For the text-containing cell, return its midpoint in (x, y) coordinate format. 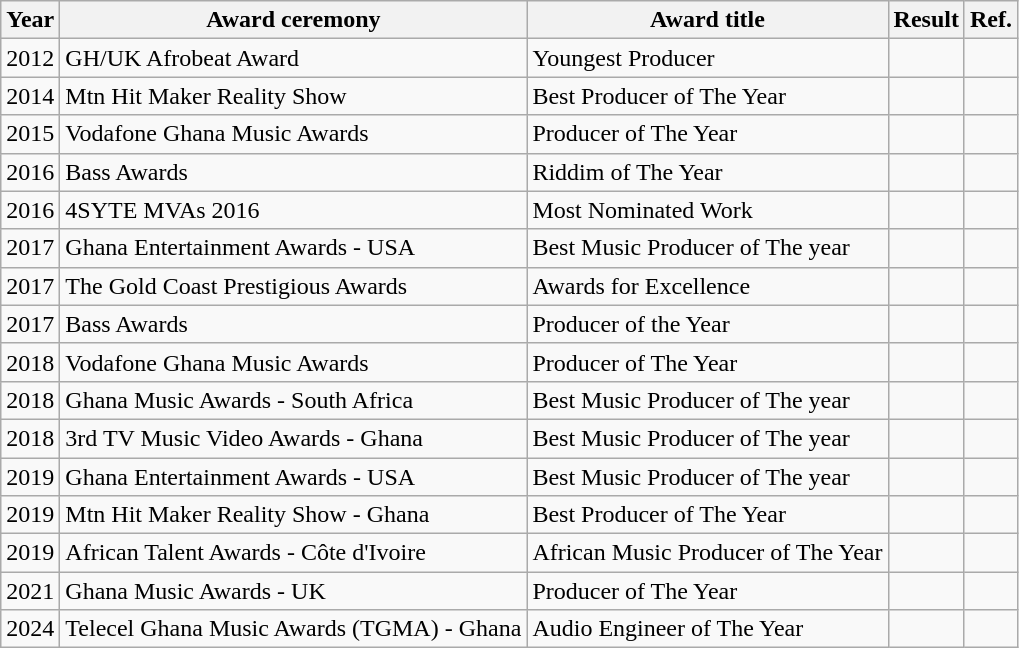
3rd TV Music Video Awards - Ghana (294, 438)
Riddim of The Year (708, 172)
Telecel Ghana Music Awards (TGMA) - Ghana (294, 629)
2024 (30, 629)
Awards for Excellence (708, 286)
Mtn Hit Maker Reality Show (294, 96)
2021 (30, 591)
2012 (30, 58)
Ghana Music Awards - South Africa (294, 400)
Youngest Producer (708, 58)
Ghana Music Awards - UK (294, 591)
Award ceremony (294, 20)
Result (926, 20)
2015 (30, 134)
African Music Producer of The Year (708, 553)
Audio Engineer of The Year (708, 629)
4SYTE MVAs 2016 (294, 210)
Producer of the Year (708, 324)
Year (30, 20)
GH/UK Afrobeat Award (294, 58)
Mtn Hit Maker Reality Show - Ghana (294, 515)
The Gold Coast Prestigious Awards (294, 286)
2014 (30, 96)
African Talent Awards - Côte d'Ivoire (294, 553)
Ref. (990, 20)
Most Nominated Work (708, 210)
Award title (708, 20)
